Return (x, y) of the center of cell containing provided text 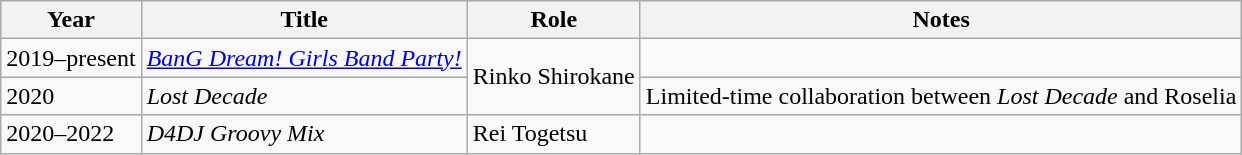
Year (71, 20)
2020–2022 (71, 134)
2019–present (71, 58)
Role (554, 20)
Rinko Shirokane (554, 77)
D4DJ Groovy Mix (304, 134)
BanG Dream! Girls Band Party! (304, 58)
Limited-time collaboration between Lost Decade and Roselia (941, 96)
Lost Decade (304, 96)
Rei Togetsu (554, 134)
Notes (941, 20)
Title (304, 20)
2020 (71, 96)
